Search for the cell housing the specified text and yield its [x, y] center coordinate. 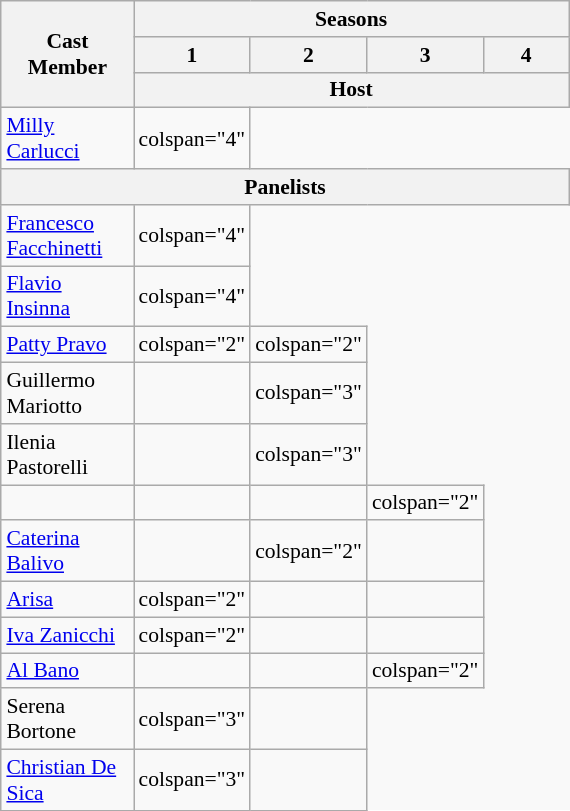
Ilenia Pastorelli [67, 454]
Al Bano [67, 671]
Caterina Balivo [67, 552]
Milly Carlucci [67, 138]
Host [352, 90]
2 [308, 55]
Serena Bortone [67, 720]
4 [526, 55]
Flavio Insinna [67, 296]
Cast Member [67, 54]
3 [426, 55]
Christian De Sica [67, 780]
Guillermo Mariotto [67, 394]
Panelists [284, 187]
Arisa [67, 600]
Patty Pravo [67, 345]
1 [192, 55]
Francesco Facchinetti [67, 236]
Seasons [352, 19]
Iva Zanicchi [67, 635]
